Identify which cell holds the provided text, then report its [X, Y] central coordinate. 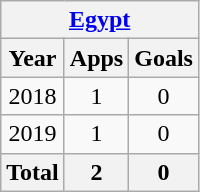
Year [33, 58]
Egypt [100, 20]
Apps [96, 58]
Goals [164, 58]
2018 [33, 96]
2019 [33, 134]
2 [96, 172]
Total [33, 172]
